Locate the cell with the specified text and output its (x, y) center coordinate. 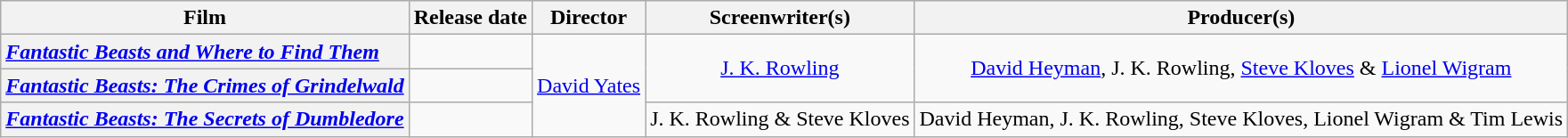
Screenwriter(s) (780, 18)
Release date (470, 18)
Fantastic Beasts: The Crimes of Grindelwald (205, 85)
Fantastic Beasts: The Secrets of Dumbledore (205, 119)
Film (205, 18)
Fantastic Beasts and Where to Find Them (205, 52)
J. K. Rowling & Steve Kloves (780, 119)
David Heyman, J. K. Rowling, Steve Kloves, Lionel Wigram & Tim Lewis (1241, 119)
David Heyman, J. K. Rowling, Steve Kloves & Lionel Wigram (1241, 69)
Producer(s) (1241, 18)
J. K. Rowling (780, 69)
David Yates (589, 85)
Director (589, 18)
